Pinpoint the cell where the given text exists, returning its (x, y) midpoint coordinate. 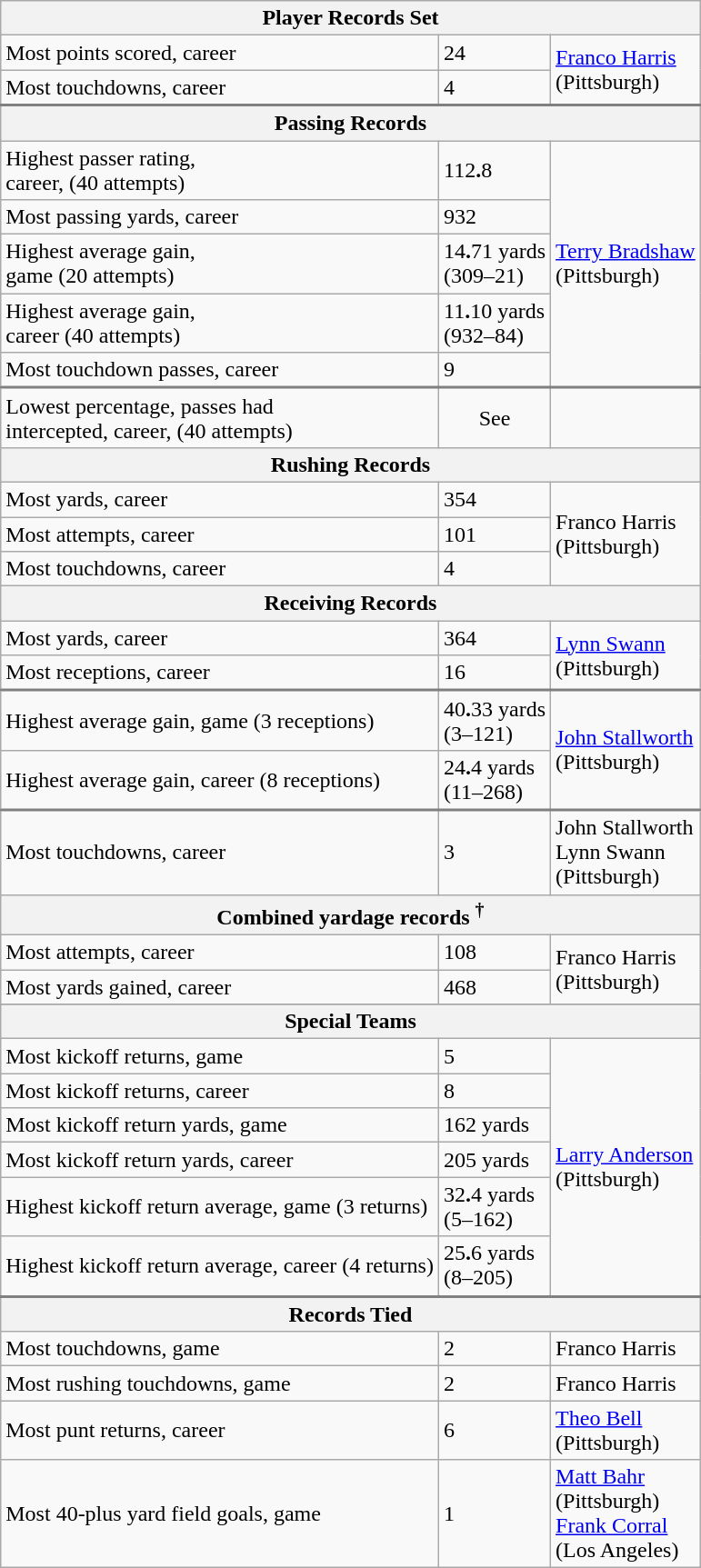
Highest kickoff return average, career (4 returns) (220, 1266)
Player Records Set (351, 18)
Most touchdowns, game (220, 1349)
Most punt returns, career (220, 1431)
Highest average gain, career (40 attempts) (220, 324)
See (495, 418)
6 (495, 1431)
24.4 yards (11–268) (495, 780)
1 (495, 1514)
Special Teams (351, 1022)
Most kickoff returns, game (220, 1056)
24 (495, 53)
Highest kickoff return average, game (3 returns) (220, 1207)
162 yards (495, 1125)
Most yards gained, career (220, 987)
Larry Anderson(Pittsburgh) (626, 1167)
Highest average gain, game (3 receptions) (220, 721)
Most touchdown passes, career (220, 371)
11.10 yards(932–84) (495, 324)
25.6 yards(8–205) (495, 1266)
Most receptions, career (220, 673)
9 (495, 371)
108 (495, 953)
Combined yardage records † (351, 914)
Most rushing touchdowns, game (220, 1383)
Receiving Records (351, 604)
Most kickoff returns, career (220, 1091)
Rushing Records (351, 464)
Terry Bradshaw(Pittsburgh) (626, 264)
Theo Bell(Pittsburgh) (626, 1431)
Passing Records (351, 124)
364 (495, 638)
Matt Bahr(Pittsburgh) Frank Corral(Los Angeles) (626, 1514)
354 (495, 499)
Most kickoff return yards, game (220, 1125)
32.4 yards(5–162) (495, 1207)
Most points scored, career (220, 53)
5 (495, 1056)
3 (495, 853)
16 (495, 673)
Most 40-plus yard field goals, game (220, 1514)
932 (495, 217)
Highest average gain, game (20 attempts) (220, 264)
8 (495, 1091)
14.71 yards(309–21) (495, 264)
40.33 yards (3–121) (495, 721)
John StallworthLynn Swann(Pittsburgh) (626, 853)
468 (495, 987)
112.8 (495, 169)
Highest average gain, career (8 receptions) (220, 780)
101 (495, 534)
Records Tied (351, 1314)
Most passing yards, career (220, 217)
Lynn Swann(Pittsburgh) (626, 656)
Highest passer rating, career, (40 attempts) (220, 169)
John Stallworth(Pittsburgh) (626, 751)
205 yards (495, 1160)
Most kickoff return yards, career (220, 1160)
Lowest percentage, passes had intercepted, career, (40 attempts) (220, 418)
